Search for the cell housing the specified text and yield its (X, Y) center coordinate. 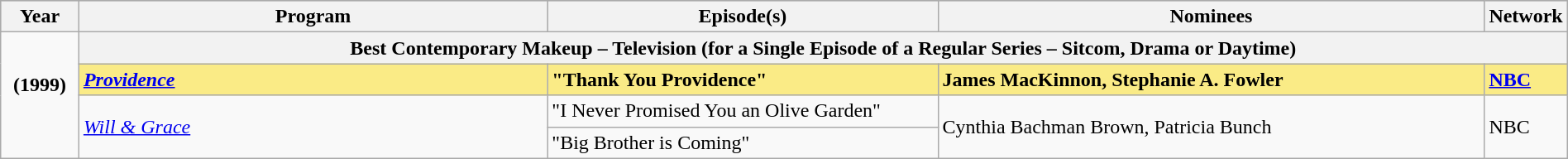
Program (313, 17)
Providence (313, 79)
Episode(s) (743, 17)
Best Contemporary Makeup – Television (for a Single Episode of a Regular Series – Sitcom, Drama or Daytime) (823, 48)
James MacKinnon, Stephanie A. Fowler (1211, 79)
(1999) (40, 95)
"Thank You Providence" (743, 79)
Nominees (1211, 17)
"I Never Promised You an Olive Garden" (743, 111)
Year (40, 17)
Will & Grace (313, 127)
Network (1526, 17)
Cynthia Bachman Brown, Patricia Bunch (1211, 127)
"Big Brother is Coming" (743, 142)
